Find where the given text appears and provide that cell's center as (X, Y) coordinate. 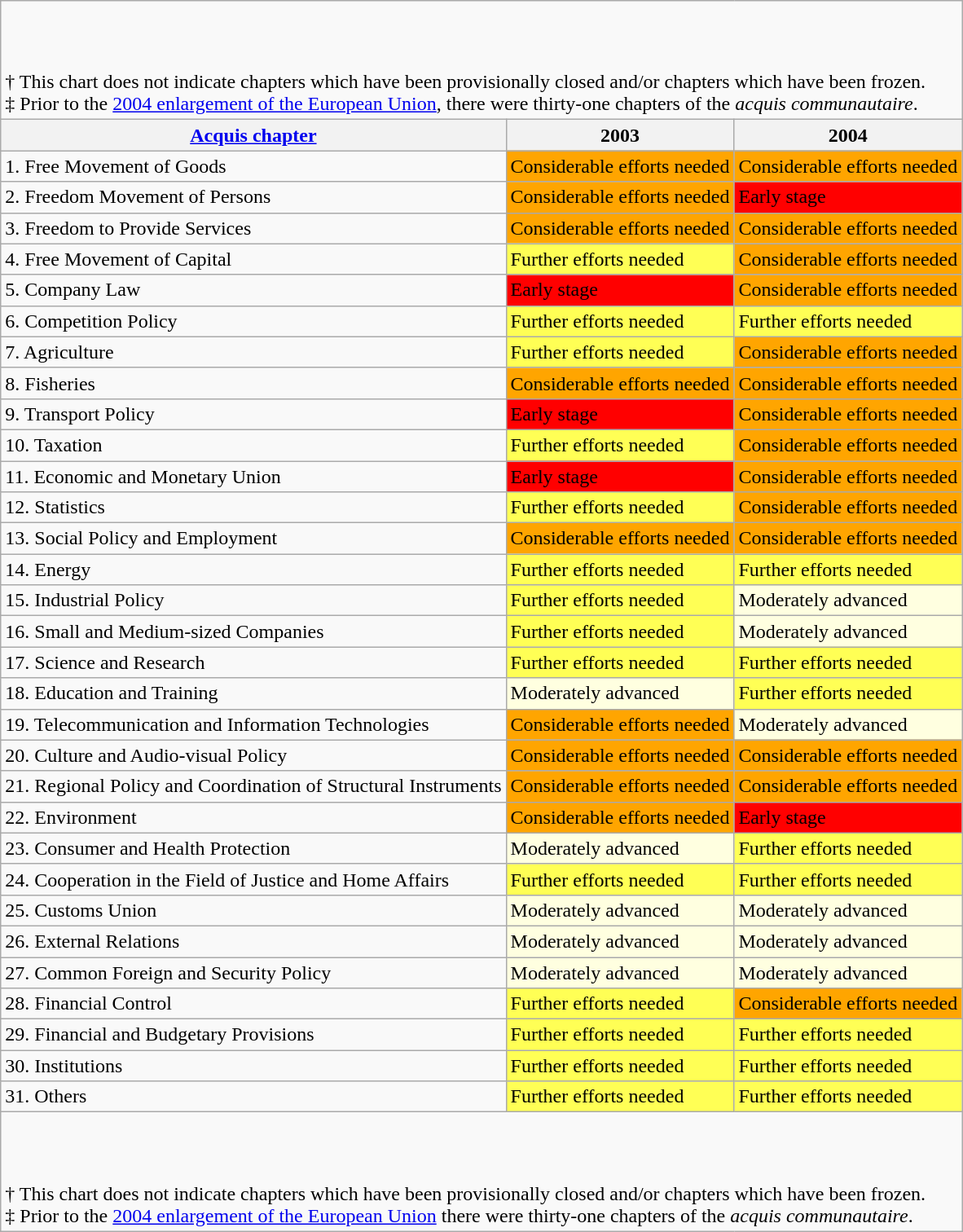
18. Education and Training (253, 693)
29. Financial and Budgetary Provisions (253, 1035)
27. Common Foreign and Security Policy (253, 972)
22. Environment (253, 817)
15. Industrial Policy (253, 601)
24. Cooperation in the Field of Justice and Home Affairs (253, 879)
11. Economic and Monetary Union (253, 477)
30. Institutions (253, 1066)
25. Customs Union (253, 910)
28. Financial Control (253, 1004)
23. Consumer and Health Protection (253, 848)
9. Transport Policy (253, 414)
14. Energy (253, 570)
8. Fisheries (253, 383)
16. Small and Medium-sized Companies (253, 631)
Acquis chapter (253, 135)
13. Social Policy and Employment (253, 539)
20. Culture and Audio-visual Policy (253, 755)
12. Statistics (253, 508)
21. Regional Policy and Coordination of Structural Instruments (253, 786)
19. Telecommunication and Information Technologies (253, 724)
7. Agriculture (253, 352)
2. Freedom Movement of Persons (253, 197)
1. Free Movement of Goods (253, 166)
10. Taxation (253, 445)
26. External Relations (253, 941)
6. Competition Policy (253, 321)
31. Others (253, 1097)
5. Company Law (253, 290)
2003 (620, 135)
3. Freedom to Provide Services (253, 228)
4. Free Movement of Capital (253, 259)
17. Science and Research (253, 662)
2004 (848, 135)
